For the text-containing cell, return its midpoint in (x, y) coordinate format. 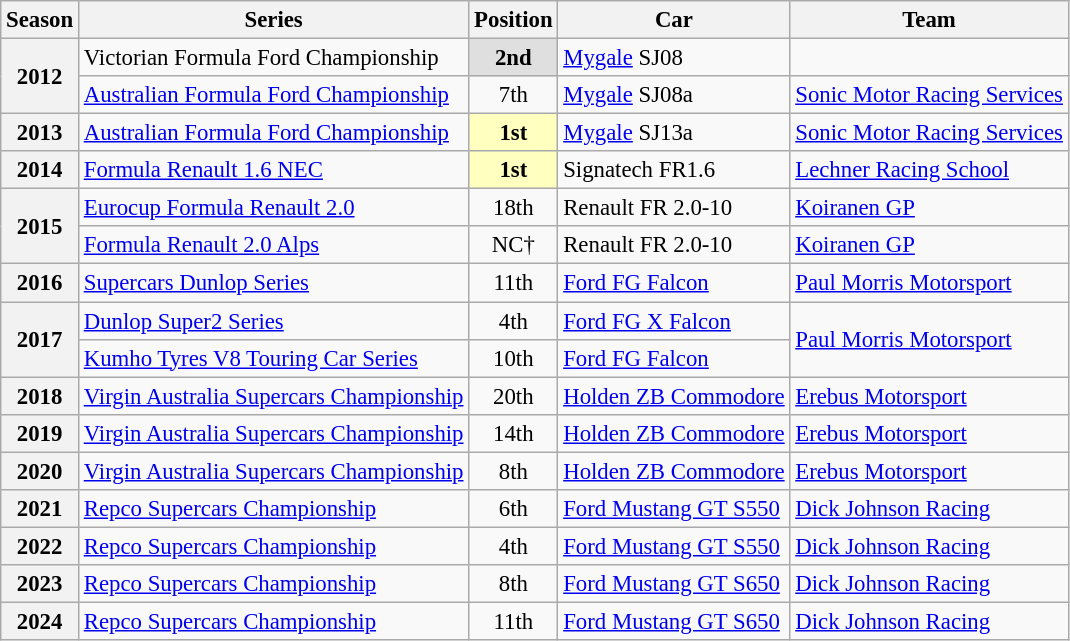
2018 (40, 396)
2nd (514, 58)
2019 (40, 433)
Kumho Tyres V8 Touring Car Series (273, 358)
Series (273, 20)
10th (514, 358)
Mygale SJ13a (674, 133)
2021 (40, 509)
Signatech FR1.6 (674, 170)
7th (514, 95)
Eurocup Formula Renault 2.0 (273, 208)
6th (514, 509)
2012 (40, 76)
2022 (40, 546)
Dunlop Super2 Series (273, 321)
Season (40, 20)
14th (514, 433)
2023 (40, 584)
2017 (40, 340)
Formula Renault 1.6 NEC (273, 170)
Lechner Racing School (929, 170)
Ford FG X Falcon (674, 321)
Supercars Dunlop Series (273, 283)
2024 (40, 621)
Position (514, 20)
Formula Renault 2.0 Alps (273, 245)
2020 (40, 471)
2013 (40, 133)
Car (674, 20)
Team (929, 20)
Mygale SJ08a (674, 95)
Victorian Formula Ford Championship (273, 58)
2015 (40, 226)
20th (514, 396)
NC† (514, 245)
2014 (40, 170)
Mygale SJ08 (674, 58)
2016 (40, 283)
18th (514, 208)
